Locate the cell with the specified text and output its [x, y] center coordinate. 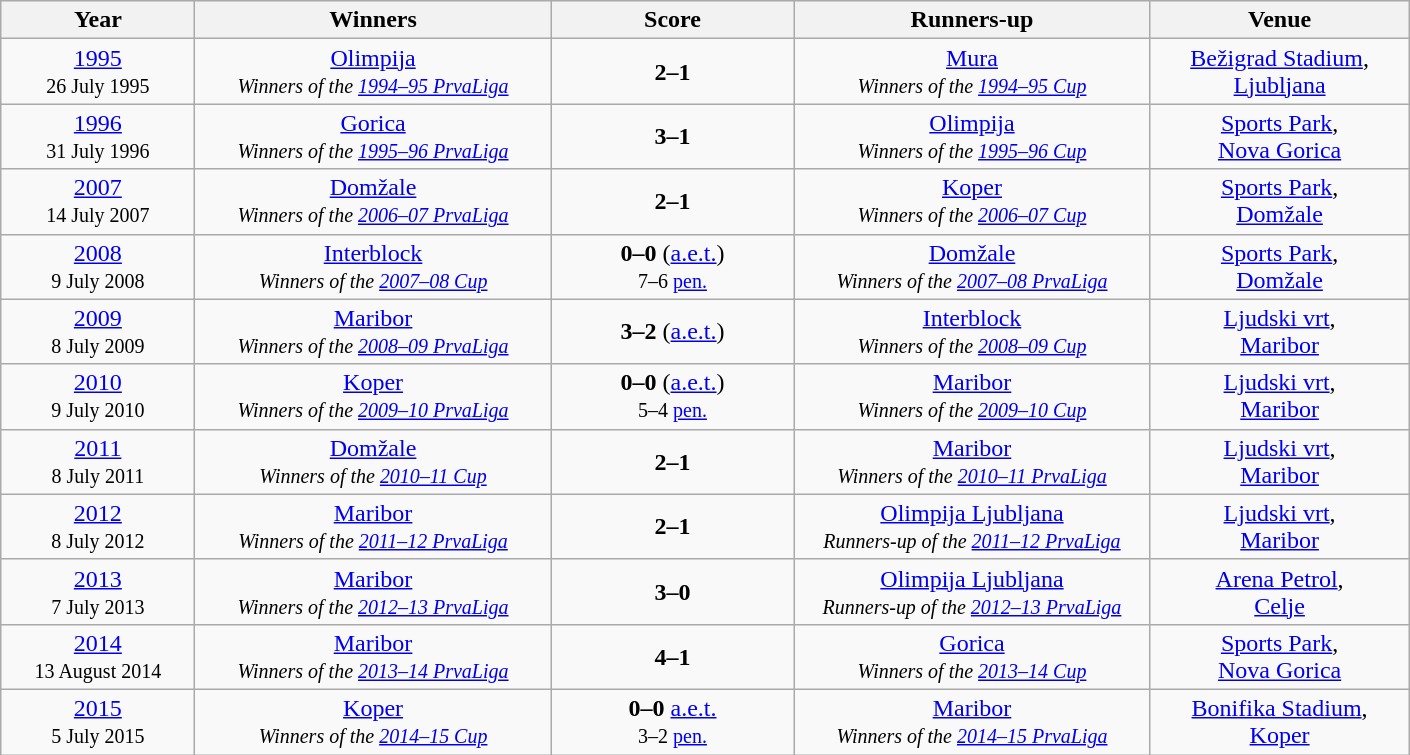
201413 August 2014 [98, 656]
Domžale Winners of the 2007–08 PrvaLiga [972, 266]
Olimpija Ljubljana Runners-up of the 2012–13 PrvaLiga [972, 592]
Domžale Winners of the 2010–11 Cup [373, 462]
3–1 [672, 136]
Olimpija Winners of the 1994–95 PrvaLiga [373, 72]
Bonifika Stadium,Koper [1280, 722]
20098 July 2009 [98, 332]
Olimpija Winners of the 1995–96 Cup [972, 136]
4–1 [672, 656]
Mura Winners of the 1994–95 Cup [972, 72]
Koper Winners of the 2014–15 Cup [373, 722]
20109 July 2010 [98, 396]
200714 July 2007 [98, 202]
Maribor Winners of the 2009–10 Cup [972, 396]
Maribor Winners of the 2014–15 PrvaLiga [972, 722]
3–0 [672, 592]
0–0 (a.e.t.) 5–4 pen. [672, 396]
Koper Winners of the 2009–10 PrvaLiga [373, 396]
Year [98, 20]
20089 July 2008 [98, 266]
Gorica Winners of the 2013–14 Cup [972, 656]
199631 July 1996 [98, 136]
20118 July 2011 [98, 462]
Winners [373, 20]
Maribor Winners of the 2012–13 PrvaLiga [373, 592]
20155 July 2015 [98, 722]
3–2 (a.e.t.) [672, 332]
20128 July 2012 [98, 526]
Bežigrad Stadium,Ljubljana [1280, 72]
Maribor Winners of the 2010–11 PrvaLiga [972, 462]
0–0 (a.e.t.) 7–6 pen. [672, 266]
Maribor Winners of the 2011–12 PrvaLiga [373, 526]
Gorica Winners of the 1995–96 PrvaLiga [373, 136]
Domžale Winners of the 2006–07 PrvaLiga [373, 202]
Olimpija Ljubljana Runners-up of the 2011–12 PrvaLiga [972, 526]
Arena Petrol,Celje [1280, 592]
KoperWinners of the 2006–07 Cup [972, 202]
Maribor Winners of the 2008–09 PrvaLiga [373, 332]
Score [672, 20]
199526 July 1995 [98, 72]
Interblock Winners of the 2008–09 Cup [972, 332]
Runners-up [972, 20]
0–0 a.e.t. 3–2 pen. [672, 722]
InterblockWinners of the 2007–08 Cup [373, 266]
Maribor Winners of the 2013–14 PrvaLiga [373, 656]
Venue [1280, 20]
20137 July 2013 [98, 592]
